Scan for the cell matching the given text and deliver its (X, Y) coordinate at center. 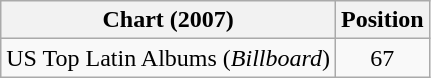
Position (382, 20)
Chart (2007) (168, 20)
67 (382, 58)
US Top Latin Albums (Billboard) (168, 58)
